Return [X, Y] of the center of cell containing provided text 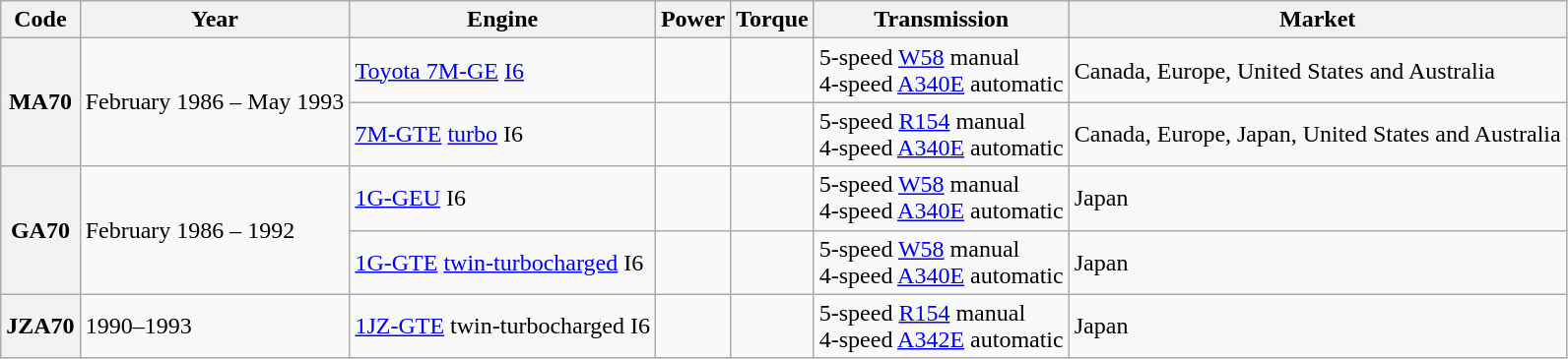
Canada, Europe, United States and Australia [1318, 71]
5-speed R154 manual4-speed A340E automatic [942, 134]
Year [215, 20]
1990–1993 [215, 327]
Power [692, 20]
Market [1318, 20]
Torque [772, 20]
1G-GTE twin-turbocharged I6 [502, 262]
February 1986 – 1992 [215, 230]
1JZ-GTE twin-turbocharged I6 [502, 327]
JZA70 [40, 327]
Transmission [942, 20]
1G-GEU I6 [502, 199]
Toyota 7M-GE I6 [502, 71]
MA70 [40, 102]
Engine [502, 20]
Canada, Europe, Japan, United States and Australia [1318, 134]
7M-GTE turbo I6 [502, 134]
GA70 [40, 230]
February 1986 – May 1993 [215, 102]
Code [40, 20]
5-speed R154 manual4-speed A342E automatic [942, 327]
